Scan for the cell matching the given text and deliver its (x, y) coordinate at center. 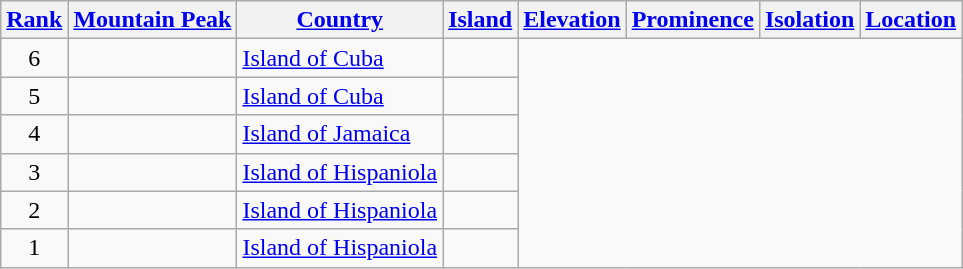
5 (34, 96)
Country (340, 20)
Mountain Peak (152, 20)
Location (911, 20)
6 (34, 58)
1 (34, 248)
Isolation (809, 20)
2 (34, 210)
Island (480, 20)
4 (34, 134)
3 (34, 172)
Rank (34, 20)
Prominence (692, 20)
Elevation (572, 20)
Island of Jamaica (340, 134)
